Find where the given text appears and provide that cell's center as [x, y] coordinate. 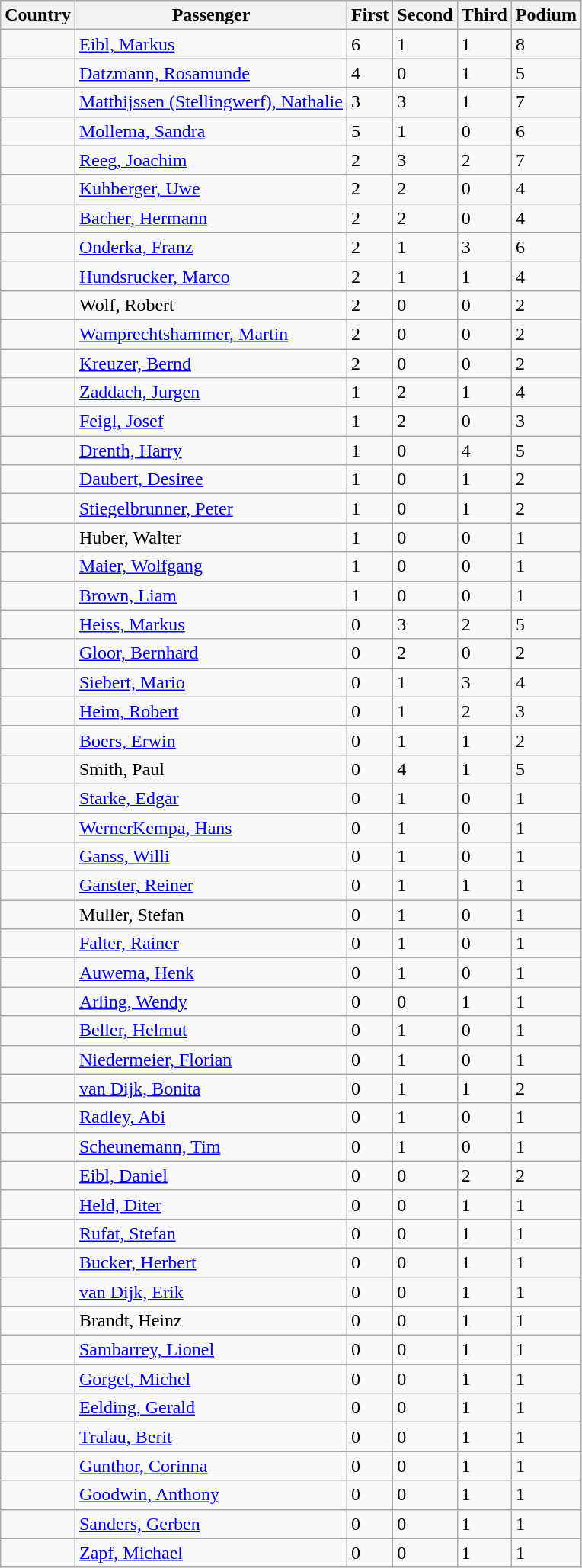
Drenth, Harry [210, 451]
Scheunemann, Tim [210, 1146]
Boers, Erwin [210, 740]
Maier, Wolfgang [210, 566]
Sambarrey, Lionel [210, 1350]
Passenger [210, 15]
8 [545, 44]
First [369, 15]
Feigl, Josef [210, 422]
Hundsrucker, Marco [210, 276]
Beller, Helmut [210, 1031]
Radley, Abi [210, 1117]
Smith, Paul [210, 769]
Kuhberger, Uwe [210, 189]
Zapf, Michael [210, 1553]
WernerKempa, Hans [210, 827]
Eibl, Daniel [210, 1175]
Gorget, Michel [210, 1379]
Wolf, Robert [210, 305]
Siebert, Mario [210, 682]
Heiss, Markus [210, 624]
Brown, Liam [210, 595]
Country [38, 15]
Mollema, Sandra [210, 131]
van Dijk, Erik [210, 1292]
Daubert, Desiree [210, 479]
Huber, Walter [210, 537]
Reeg, Joachim [210, 160]
Muller, Stefan [210, 915]
Matthijssen (Stellingwerf), Nathalie [210, 102]
Wamprechtshammer, Martin [210, 334]
Kreuzer, Bernd [210, 364]
Onderka, Franz [210, 247]
Eibl, Markus [210, 44]
Zaddach, Jurgen [210, 393]
Falter, Rainer [210, 944]
Gunthor, Corinna [210, 1466]
Goodwin, Anthony [210, 1495]
Second [425, 15]
Auwema, Henk [210, 973]
Starke, Edgar [210, 798]
Held, Diter [210, 1204]
Arling, Wendy [210, 1002]
Heim, Robert [210, 711]
Ganster, Reiner [210, 886]
Sanders, Gerben [210, 1524]
Gloor, Bernhard [210, 653]
Brandt, Heinz [210, 1321]
Niedermeier, Florian [210, 1060]
Ganss, Willi [210, 857]
Rufat, Stefan [210, 1233]
Bucker, Herbert [210, 1262]
Podium [545, 15]
Datzmann, Rosamunde [210, 73]
van Dijk, Bonita [210, 1089]
Stiegelbrunner, Peter [210, 508]
Third [484, 15]
Tralau, Berit [210, 1437]
Eelding, Gerald [210, 1408]
Bacher, Hermann [210, 218]
